Return [X, Y] of the center of cell containing provided text 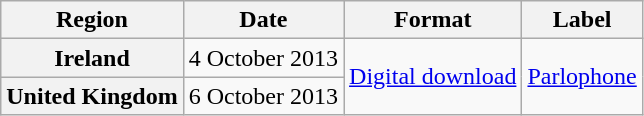
Parlophone [582, 77]
Digital download [433, 77]
Date [263, 20]
Region [92, 20]
Format [433, 20]
United Kingdom [92, 96]
Label [582, 20]
Ireland [92, 58]
6 October 2013 [263, 96]
4 October 2013 [263, 58]
